Scan for the cell matching the given text and deliver its (X, Y) coordinate at center. 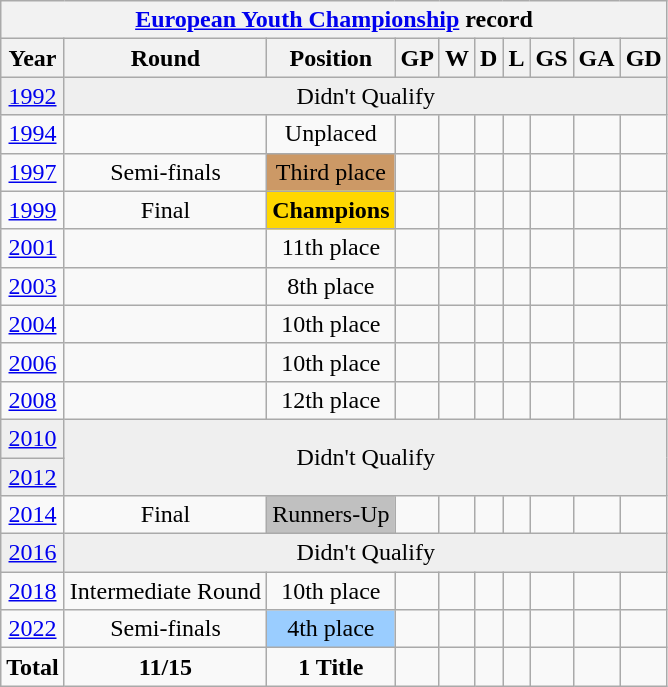
2016 (33, 553)
European Youth Championship record (334, 20)
11/15 (165, 667)
Champions (331, 210)
2012 (33, 477)
2010 (33, 438)
12th place (331, 400)
GP (417, 58)
2006 (33, 362)
W (456, 58)
1 Title (331, 667)
2004 (33, 324)
2018 (33, 591)
4th place (331, 629)
1999 (33, 210)
2008 (33, 400)
1994 (33, 134)
2003 (33, 286)
2022 (33, 629)
GA (596, 58)
Unplaced (331, 134)
Position (331, 58)
Year (33, 58)
Runners-Up (331, 515)
L (516, 58)
Round (165, 58)
Total (33, 667)
GS (552, 58)
11th place (331, 248)
GD (644, 58)
1997 (33, 172)
D (489, 58)
2001 (33, 248)
Intermediate Round (165, 591)
Third place (331, 172)
8th place (331, 286)
1992 (33, 96)
2014 (33, 515)
